Determine the [X, Y] coordinate at the center of the cell enclosing the given text.  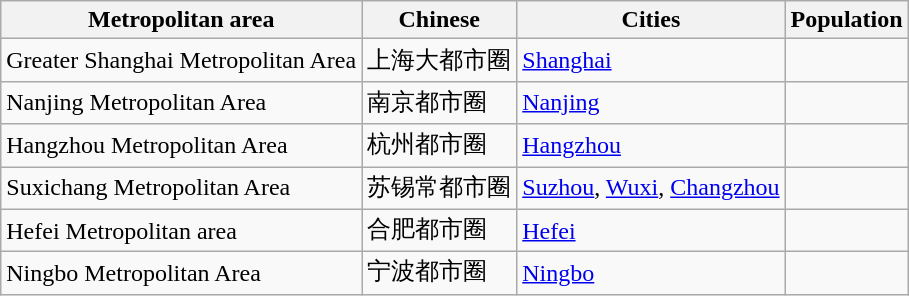
Nanjing Metropolitan Area [182, 102]
Hangzhou Metropolitan Area [182, 146]
Metropolitan area [182, 20]
Hefei Metropolitan area [182, 230]
Suzhou, Wuxi, Changzhou [651, 188]
杭州都市圈 [440, 146]
宁波都市圈 [440, 274]
Ningbo [651, 274]
Hangzhou [651, 146]
Shanghai [651, 60]
Nanjing [651, 102]
Ningbo Metropolitan Area [182, 274]
上海大都市圈 [440, 60]
Hefei [651, 230]
南京都市圈 [440, 102]
Suxichang Metropolitan Area [182, 188]
Population [846, 20]
Greater Shanghai Metropolitan Area [182, 60]
苏锡常都市圈 [440, 188]
合肥都市圈 [440, 230]
Chinese [440, 20]
Cities [651, 20]
